Detect which cell encompasses the target text, then output its [x, y] center coordinate. 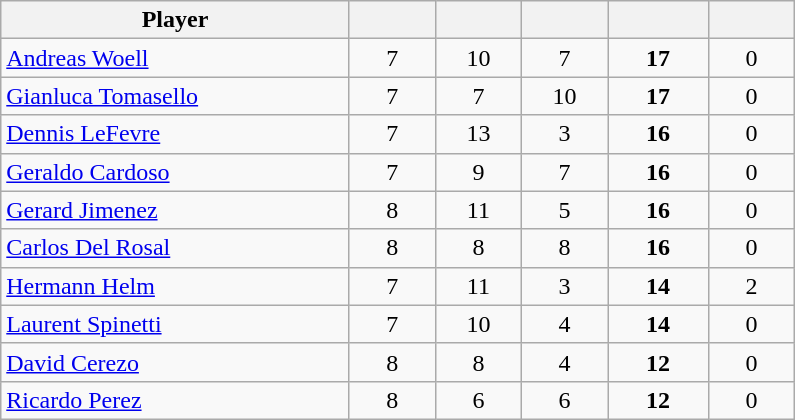
Hermann Helm [176, 286]
Ricardo Perez [176, 400]
David Cerezo [176, 362]
13 [478, 134]
2 [752, 286]
5 [564, 210]
Andreas Woell [176, 58]
Geraldo Cardoso [176, 172]
Gerard Jimenez [176, 210]
Carlos Del Rosal [176, 248]
Dennis LeFevre [176, 134]
Player [176, 20]
Gianluca Tomasello [176, 96]
Laurent Spinetti [176, 324]
9 [478, 172]
